Capture the cell that displays the provided text and extract its (X, Y) central coordinate. 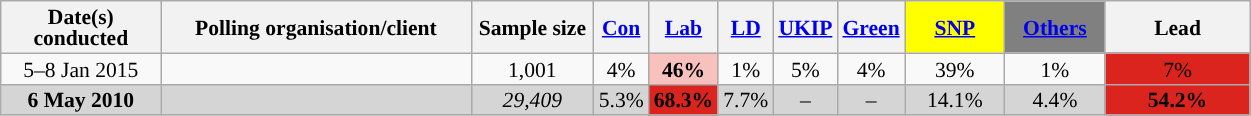
46% (684, 68)
Date(s)conducted (81, 27)
6 May 2010 (81, 100)
Sample size (532, 27)
Con (622, 27)
Lead (1178, 27)
5.3% (622, 100)
Others (1055, 27)
7.7% (746, 100)
SNP (955, 27)
5% (805, 68)
Polling organisation/client (316, 27)
4.4% (1055, 100)
29,409 (532, 100)
54.2% (1178, 100)
1,001 (532, 68)
5–8 Jan 2015 (81, 68)
68.3% (684, 100)
7% (1178, 68)
14.1% (955, 100)
Green (870, 27)
UKIP (805, 27)
LD (746, 27)
Lab (684, 27)
39% (955, 68)
